Identify which cell holds the provided text, then report its [X, Y] central coordinate. 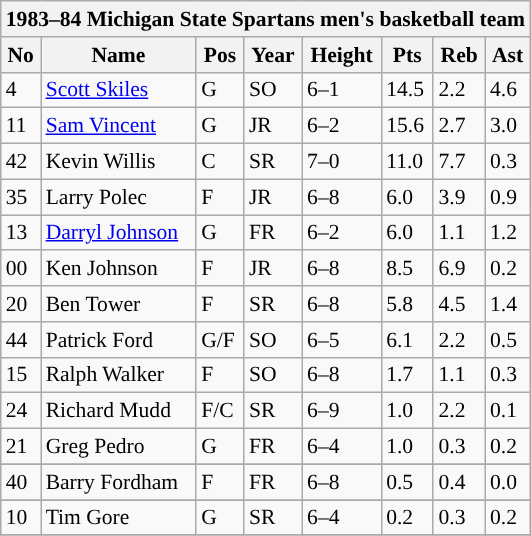
Tim Gore [119, 518]
0.9 [508, 197]
Scott Skiles [119, 90]
1.7 [407, 375]
1983–84 Michigan State Spartans men's basketball team [266, 19]
6.9 [459, 269]
6–9 [342, 411]
Ken Johnson [119, 269]
15 [21, 375]
15.6 [407, 126]
11.0 [407, 162]
Richard Mudd [119, 411]
Ben Tower [119, 304]
Greg Pedro [119, 447]
Pts [407, 55]
7–0 [342, 162]
1.4 [508, 304]
10 [21, 518]
6–1 [342, 90]
1.2 [508, 233]
6–5 [342, 340]
00 [21, 269]
C [220, 162]
Reb [459, 55]
35 [21, 197]
F/C [220, 411]
Year [273, 55]
Height [342, 55]
4.5 [459, 304]
13 [21, 233]
4.6 [508, 90]
Ralph Walker [119, 375]
5.8 [407, 304]
6.1 [407, 340]
2.7 [459, 126]
Ast [508, 55]
Pos [220, 55]
Patrick Ford [119, 340]
0.1 [508, 411]
Kevin Willis [119, 162]
Darryl Johnson [119, 233]
21 [21, 447]
0.4 [459, 482]
7.7 [459, 162]
3.0 [508, 126]
0.0 [508, 482]
14.5 [407, 90]
Sam Vincent [119, 126]
4 [21, 90]
Barry Fordham [119, 482]
No [21, 55]
24 [21, 411]
Name [119, 55]
8.5 [407, 269]
42 [21, 162]
40 [21, 482]
G/F [220, 340]
Larry Polec [119, 197]
44 [21, 340]
3.9 [459, 197]
11 [21, 126]
20 [21, 304]
